For the text-containing cell, return its midpoint in (X, Y) coordinate format. 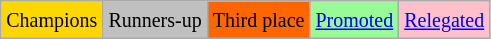
Third place (258, 20)
Promoted (354, 20)
Runners-up (155, 20)
Relegated (444, 20)
Champions (52, 20)
